For the text-containing cell, return its midpoint in [X, Y] coordinate format. 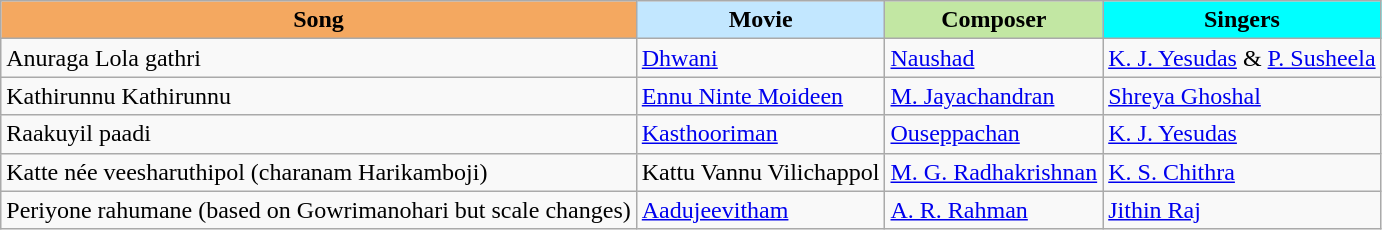
K. S. Chithra [1242, 172]
M. G. Radhakrishnan [994, 172]
A. R. Rahman [994, 210]
Singers [1242, 20]
Kathirunnu Kathirunnu [319, 96]
Raakuyil paadi [319, 134]
M. Jayachandran [994, 96]
K. J. Yesudas & P. Susheela [1242, 58]
Shreya Ghoshal [1242, 96]
Kasthooriman [760, 134]
Ouseppachan [994, 134]
K. J. Yesudas [1242, 134]
Anuraga Lola gathri [319, 58]
Katte née veesharuthipol (charanam Harikamboji) [319, 172]
Naushad [994, 58]
Kattu Vannu Vilichappol [760, 172]
Ennu Ninte Moideen [760, 96]
Aadujeevitham [760, 210]
Jithin Raj [1242, 210]
Song [319, 20]
Composer [994, 20]
Dhwani [760, 58]
Movie [760, 20]
Periyone rahumane (based on Gowrimanohari but scale changes) [319, 210]
